Identify which cell holds the provided text, then report its (x, y) central coordinate. 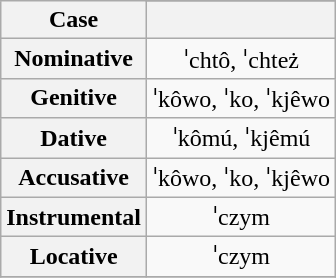
Nominative (74, 59)
Locative (74, 257)
ˈkômú, ˈkjêmú (240, 138)
Accusative (74, 178)
Case (74, 20)
Dative (74, 138)
Genitive (74, 98)
Instrumental (74, 217)
ˈchtô, ˈchteż (240, 59)
